Capture the cell that displays the provided text and extract its [x, y] central coordinate. 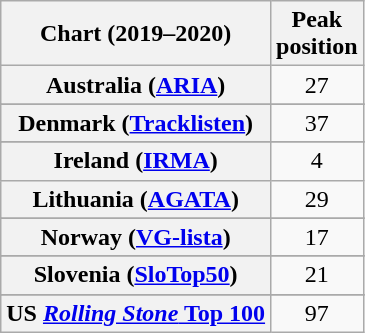
37 [317, 123]
US Rolling Stone Top 100 [136, 313]
17 [317, 237]
Denmark (Tracklisten) [136, 123]
21 [317, 275]
Ireland (IRMA) [136, 161]
97 [317, 313]
Lithuania (AGATA) [136, 199]
Australia (ARIA) [136, 85]
4 [317, 161]
29 [317, 199]
Norway (VG-lista) [136, 237]
Peakposition [317, 34]
Slovenia (SloTop50) [136, 275]
Chart (2019–2020) [136, 34]
27 [317, 85]
